Return the [X, Y] coordinate for the center point of the cell that contains the specified text.  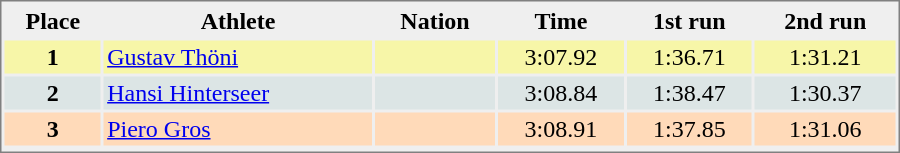
Time [560, 20]
Hansi Hinterseer [238, 92]
3:07.92 [560, 56]
1:31.21 [825, 56]
Place [52, 20]
1st run [690, 20]
1:36.71 [690, 56]
Nation [435, 20]
2nd run [825, 20]
3:08.91 [560, 128]
Piero Gros [238, 128]
1:30.37 [825, 92]
Athlete [238, 20]
1 [52, 56]
Gustav Thöni [238, 56]
2 [52, 92]
1:31.06 [825, 128]
3 [52, 128]
1:37.85 [690, 128]
1:38.47 [690, 92]
3:08.84 [560, 92]
